Provide the (X, Y) coordinate of the cell's center where the given text is located.  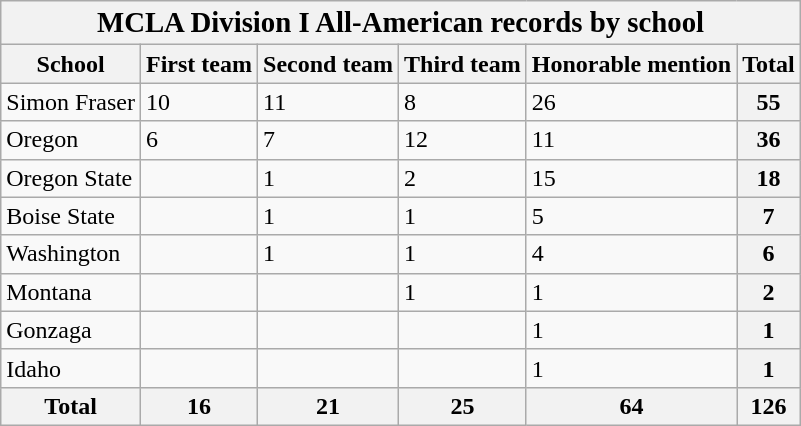
Boise State (71, 216)
36 (769, 140)
26 (631, 102)
15 (631, 178)
21 (328, 406)
Second team (328, 64)
25 (463, 406)
Honorable mention (631, 64)
Third team (463, 64)
5 (631, 216)
Oregon (71, 140)
18 (769, 178)
Idaho (71, 368)
8 (463, 102)
Montana (71, 292)
4 (631, 254)
Gonzaga (71, 330)
Simon Fraser (71, 102)
School (71, 64)
10 (198, 102)
55 (769, 102)
First team (198, 64)
Washington (71, 254)
MCLA Division I All-American records by school (401, 23)
126 (769, 406)
16 (198, 406)
Oregon State (71, 178)
12 (463, 140)
64 (631, 406)
